Output the (x, y) coordinate of the center of the cell containing the given text.  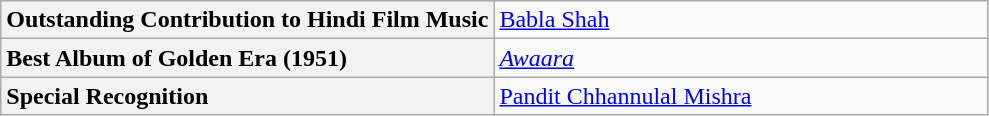
Outstanding Contribution to Hindi Film Music (248, 20)
Special Recognition (248, 96)
Awaara (740, 58)
Pandit Chhannulal Mishra (740, 96)
Best Album of Golden Era (1951) (248, 58)
Babla Shah (740, 20)
